Detect which cell encompasses the target text, then output its (x, y) center coordinate. 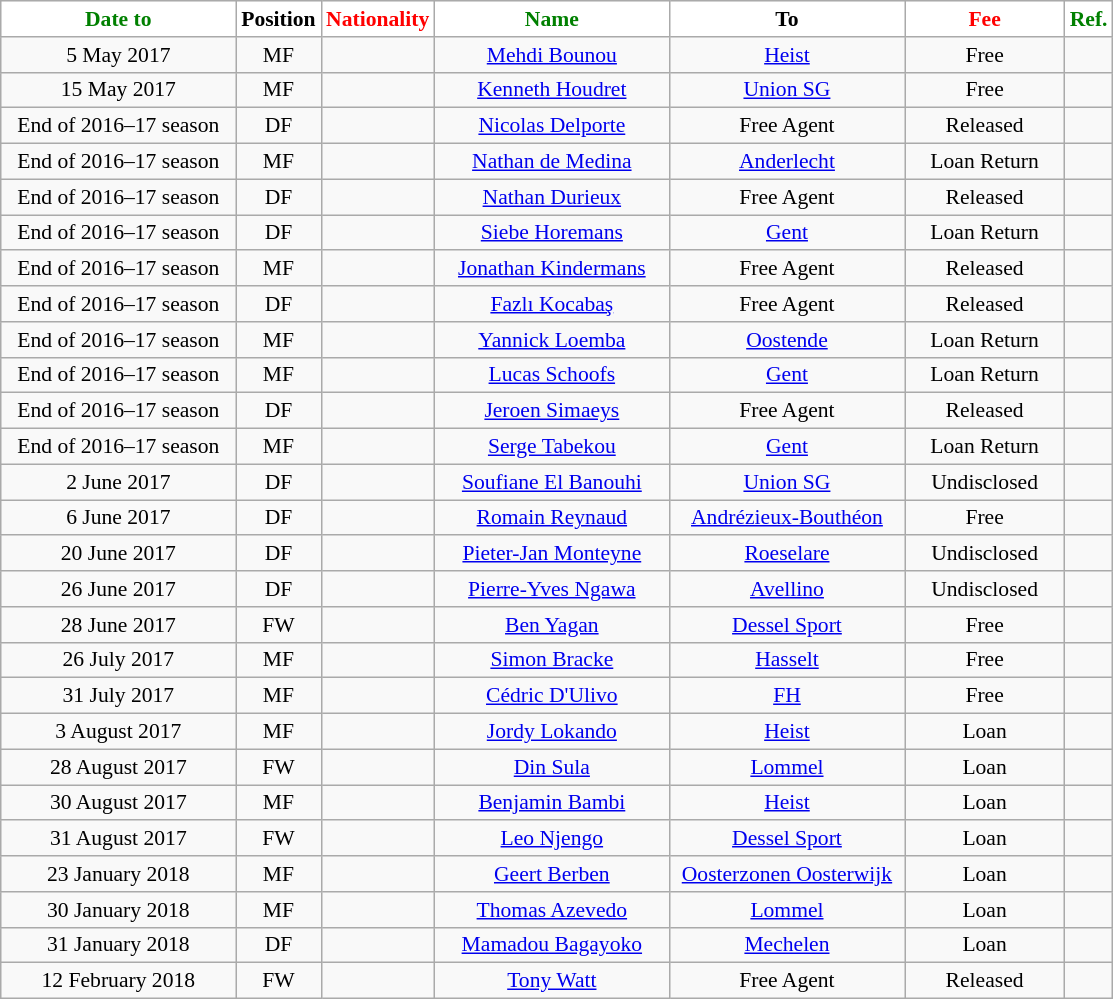
FH (786, 696)
Benjamin Bambi (552, 803)
Jeroen Simaeys (552, 411)
31 August 2017 (118, 839)
Din Sula (552, 767)
2 June 2017 (118, 482)
30 August 2017 (118, 803)
30 January 2018 (118, 910)
15 May 2017 (118, 90)
Ben Yagan (552, 625)
28 August 2017 (118, 767)
26 June 2017 (118, 589)
Nathan Durieux (552, 197)
Cédric D'Ulivo (552, 696)
Avellino (786, 589)
Anderlecht (786, 162)
20 June 2017 (118, 554)
Nationality (378, 19)
Jonathan Kindermans (552, 269)
Hasselt (786, 660)
Oostende (786, 340)
Jordy Lokando (552, 732)
Nicolas Delporte (552, 126)
Mehdi Bounou (552, 55)
23 January 2018 (118, 874)
Tony Watt (552, 981)
6 June 2017 (118, 518)
Roeselare (786, 554)
Andrézieux-Bouthéon (786, 518)
Mechelen (786, 945)
Fazlı Kocabaş (552, 304)
Serge Tabekou (552, 447)
Fee (985, 19)
Soufiane El Banouhi (552, 482)
Yannick Loemba (552, 340)
Date to (118, 19)
Romain Reynaud (552, 518)
31 July 2017 (118, 696)
Position (278, 19)
Nathan de Medina (552, 162)
Pierre-Yves Ngawa (552, 589)
Siebe Horemans (552, 233)
Leo Njengo (552, 839)
To (786, 19)
3 August 2017 (118, 732)
Name (552, 19)
31 January 2018 (118, 945)
Thomas Azevedo (552, 910)
26 July 2017 (118, 660)
12 February 2018 (118, 981)
28 June 2017 (118, 625)
Pieter-Jan Monteyne (552, 554)
Ref. (1089, 19)
Geert Berben (552, 874)
Mamadou Bagayoko (552, 945)
Oosterzonen Oosterwijk (786, 874)
5 May 2017 (118, 55)
Simon Bracke (552, 660)
Lucas Schoofs (552, 375)
Kenneth Houdret (552, 90)
